Output the (X, Y) coordinate of the center of the cell containing the given text.  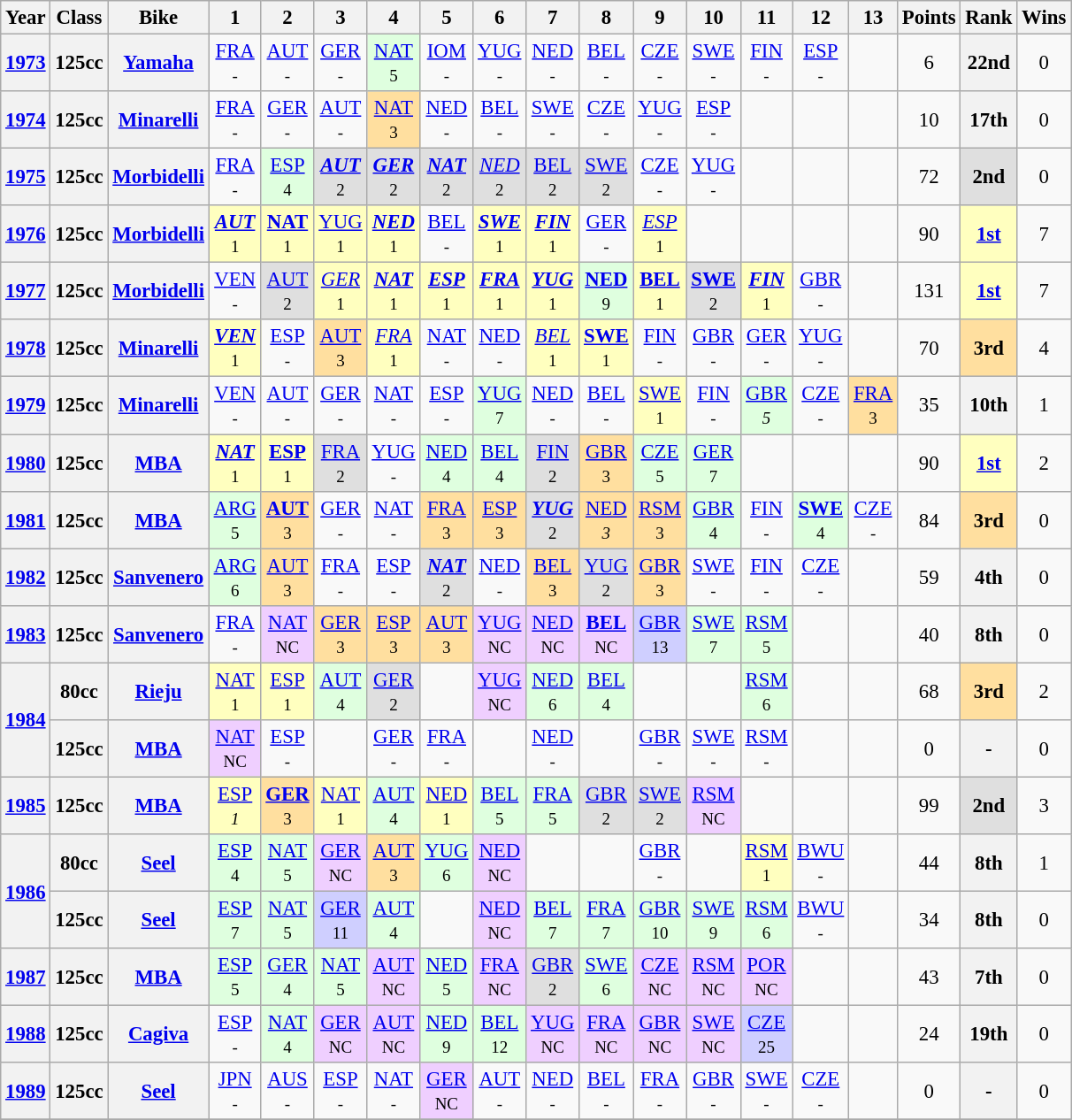
NAT4 (287, 1035)
GER1 (341, 292)
40 (929, 633)
1983 (26, 633)
8 (607, 18)
FRA5 (553, 805)
35 (929, 405)
GER4 (287, 977)
CZE25 (766, 1035)
1974 (26, 120)
1987 (26, 977)
NAT3 (394, 120)
70 (929, 349)
CZENC (660, 977)
72 (929, 177)
GBR10 (660, 920)
NED3 (607, 520)
SWENC (713, 1035)
RSM1 (766, 863)
1976 (26, 234)
IOM- (447, 64)
Wins (1044, 18)
RSM- (766, 748)
AUS- (287, 1092)
SWE7 (713, 633)
GBR4 (713, 520)
34 (929, 920)
GER7 (713, 464)
FIN2 (553, 464)
YUG6 (447, 863)
NED2 (500, 177)
BEL7 (553, 920)
1985 (26, 805)
24 (929, 1035)
ARG6 (235, 577)
4th (989, 577)
44 (929, 863)
131 (929, 292)
10th (989, 405)
JPN- (235, 1092)
BEL5 (500, 805)
84 (929, 520)
GER11 (341, 920)
RSM3 (660, 520)
AUT1 (235, 234)
11 (766, 18)
NED4 (447, 464)
1982 (26, 577)
1989 (26, 1092)
BEL12 (500, 1035)
1984 (26, 720)
Rieju (158, 692)
Points (929, 18)
SWE6 (607, 977)
NED6 (553, 692)
9 (660, 18)
1979 (26, 405)
YUG7 (500, 405)
FRA7 (607, 920)
5 (447, 18)
68 (929, 692)
ESP7 (235, 920)
FRA2 (341, 464)
59 (929, 577)
ARG5 (235, 520)
BELNC (607, 633)
1975 (26, 177)
BEL2 (553, 177)
Rank (989, 18)
VEN1 (235, 349)
1978 (26, 349)
BEL3 (553, 577)
SWE4 (821, 520)
1986 (26, 892)
1980 (26, 464)
NED5 (447, 977)
1973 (26, 64)
17th (989, 120)
ESP5 (235, 977)
43 (929, 977)
1988 (26, 1035)
CZE5 (660, 464)
1981 (26, 520)
Year (26, 18)
GBRNC (660, 1035)
Yamaha (158, 64)
Cagiva (158, 1035)
RSM5 (766, 633)
PORNC (766, 977)
GBR5 (766, 405)
22nd (989, 64)
1977 (26, 292)
Class (80, 18)
19th (989, 1035)
Bike (158, 18)
13 (874, 18)
12 (821, 18)
99 (929, 805)
SWE9 (713, 920)
7th (989, 977)
GBR13 (660, 633)
